Extract the (x, y) coordinate from the center of the cell holding the provided text.  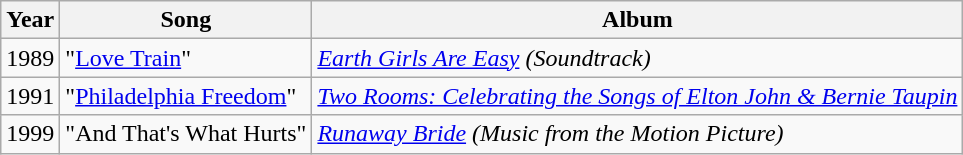
"And That's What Hurts" (186, 134)
Two Rooms: Celebrating the Songs of Elton John & Bernie Taupin (638, 96)
Earth Girls Are Easy (Soundtrack) (638, 58)
"Love Train" (186, 58)
Album (638, 20)
Year (30, 20)
1999 (30, 134)
Runaway Bride (Music from the Motion Picture) (638, 134)
Song (186, 20)
1989 (30, 58)
"Philadelphia Freedom" (186, 96)
1991 (30, 96)
